Return the [x, y] coordinate for the center point of the cell that contains the specified text.  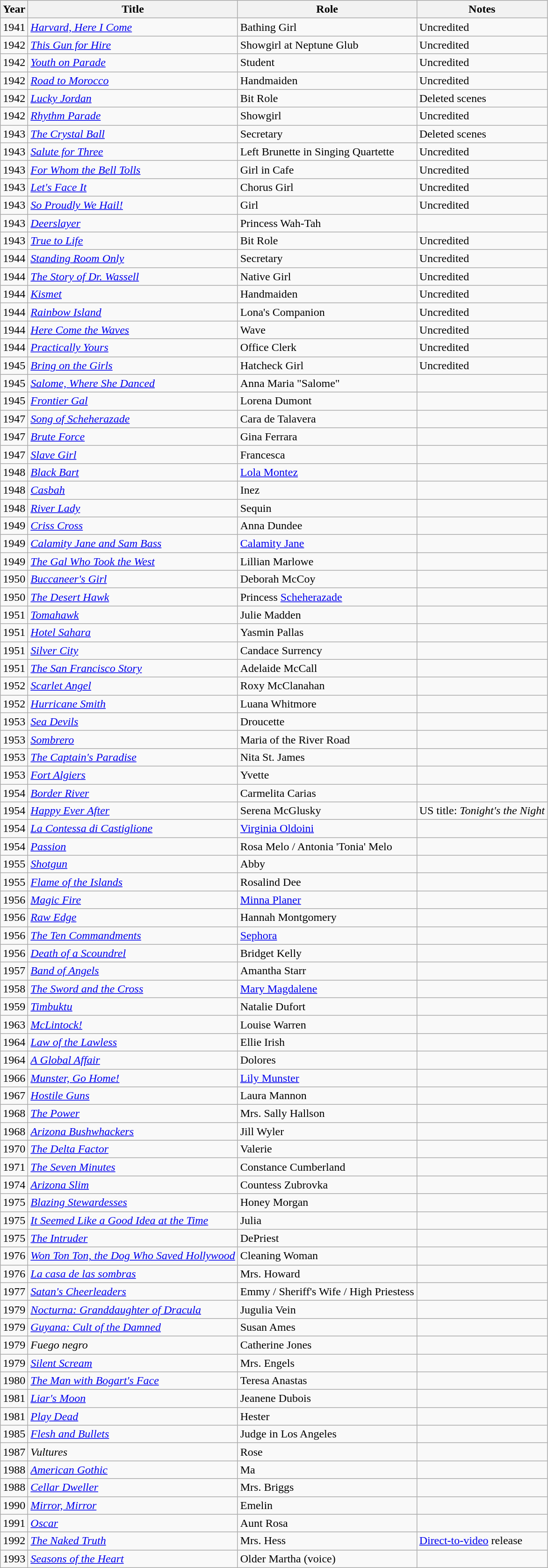
Brute Force [133, 437]
Bridget Kelly [327, 953]
Hotel Sahara [133, 633]
Rose [327, 1452]
DePriest [327, 1238]
Frontier Gal [133, 401]
Lily Munster [327, 1078]
US title: Tonight's the Night [482, 811]
Inez [327, 490]
For Whom the Bell Tolls [133, 169]
Black Bart [133, 472]
Bring on the Girls [133, 365]
Older Martha (voice) [327, 1559]
Minna Planer [327, 900]
Left Brunette in Singing Quartette [327, 152]
Rainbow Island [133, 312]
Blazing Stewardesses [133, 1203]
Ellie Irish [327, 1042]
Buccaneer's Girl [133, 579]
Abby [327, 864]
Won Ton Ton, the Dog Who Saved Hollywood [133, 1256]
True to Life [133, 241]
1980 [14, 1381]
Band of Angels [133, 971]
Practically Yours [133, 348]
Year [14, 9]
Guyana: Cult of the Damned [133, 1327]
Ma [327, 1470]
Mrs. Sally Hallson [327, 1114]
Calamity Jane [327, 544]
Maria of the River Road [327, 739]
Cellar Dweller [133, 1488]
1993 [14, 1559]
Lona's Companion [327, 312]
Yvette [327, 775]
Jugulia Vein [327, 1309]
The Power [133, 1114]
Jill Wyler [327, 1131]
Susan Ames [327, 1327]
Munster, Go Home! [133, 1078]
River Lady [133, 508]
Sombrero [133, 739]
It Seemed Like a Good Idea at the Time [133, 1220]
Mrs. Engels [327, 1363]
Sequin [327, 508]
Natalie Dufort [327, 1006]
Mrs. Howard [327, 1274]
The Crystal Ball [133, 134]
Salome, Where She Danced [133, 383]
La Contessa di Castiglione [133, 829]
Arizona Slim [133, 1185]
Shotgun [133, 864]
Direct-to-video release [482, 1541]
Song of Scheherazade [133, 419]
Valerie [327, 1149]
Dolores [327, 1060]
Constance Cumberland [327, 1167]
Nocturna: Granddaughter of Dracula [133, 1309]
This Gun for Hire [133, 45]
Rosa Melo / Antonia 'Tonia' Melo [327, 846]
Hester [327, 1416]
1958 [14, 989]
Kismet [133, 294]
Roxy McClanahan [327, 686]
Deerslayer [133, 223]
Aunt Rosa [327, 1523]
Sephora [327, 935]
Harvard, Here I Come [133, 27]
Droucette [327, 722]
Jeanene Dubois [327, 1399]
Mrs. Hess [327, 1541]
Judge in Los Angeles [327, 1434]
Emelin [327, 1505]
Arizona Bushwhackers [133, 1131]
1970 [14, 1149]
Scarlet Angel [133, 686]
Girl [327, 205]
Yasmin Pallas [327, 633]
Francesca [327, 454]
Honey Morgan [327, 1203]
Serena McGlusky [327, 811]
The Desert Hawk [133, 597]
Hostile Guns [133, 1096]
Deborah McCoy [327, 579]
Flesh and Bullets [133, 1434]
1974 [14, 1185]
1941 [14, 27]
1987 [14, 1452]
Julie Madden [327, 615]
Raw Edge [133, 918]
The Story of Dr. Wassell [133, 277]
The Man with Bogart's Face [133, 1381]
So Proudly We Hail! [133, 205]
Satan's Cheerleaders [133, 1291]
Princess Scheherazade [327, 597]
Fuego negro [133, 1345]
Slave Girl [133, 454]
Silver City [133, 650]
Death of a Scoundrel [133, 953]
Mrs. Briggs [327, 1488]
Chorus Girl [327, 187]
Liar's Moon [133, 1399]
La casa de las sombras [133, 1274]
Showgirl [327, 116]
Border River [133, 793]
Here Come the Waves [133, 330]
Road to Morocco [133, 80]
The Delta Factor [133, 1149]
Happy Ever After [133, 811]
Mirror, Mirror [133, 1505]
Emmy / Sheriff's Wife / High Priestess [327, 1291]
Passion [133, 846]
1991 [14, 1523]
The San Francisco Story [133, 668]
Nita St. James [327, 757]
Lucky Jordan [133, 98]
American Gothic [133, 1470]
Lorena Dumont [327, 401]
Play Dead [133, 1416]
The Captain's Paradise [133, 757]
Office Clerk [327, 348]
Showgirl at Neptune Glub [327, 45]
Fort Algiers [133, 775]
1990 [14, 1505]
1992 [14, 1541]
Rhythm Parade [133, 116]
The Sword and the Cross [133, 989]
Hatcheck Girl [327, 365]
Teresa Anastas [327, 1381]
Bathing Girl [327, 27]
Let's Face It [133, 187]
Silent Scream [133, 1363]
Anna Maria "Salome" [327, 383]
Youth on Parade [133, 63]
Hannah Montgomery [327, 918]
Gina Ferrara [327, 437]
Calamity Jane and Sam Bass [133, 544]
Cleaning Woman [327, 1256]
Laura Mannon [327, 1096]
Lillian Marlowe [327, 562]
Mary Magdalene [327, 989]
Catherine Jones [327, 1345]
Carmelita Carias [327, 793]
Role [327, 9]
The Naked Truth [133, 1541]
Princess Wah-Tah [327, 223]
Julia [327, 1220]
Countess Zubrovka [327, 1185]
Rosalind Dee [327, 882]
Student [327, 63]
1977 [14, 1291]
The Seven Minutes [133, 1167]
Louise Warren [327, 1024]
Hurricane Smith [133, 704]
The Intruder [133, 1238]
A Global Affair [133, 1060]
1966 [14, 1078]
1957 [14, 971]
Lola Montez [327, 472]
1963 [14, 1024]
Flame of the Islands [133, 882]
Amantha Starr [327, 971]
Salute for Three [133, 152]
Notes [482, 9]
Tomahawk [133, 615]
Native Girl [327, 277]
Title [133, 9]
Standing Room Only [133, 259]
McLintock! [133, 1024]
1985 [14, 1434]
Cara de Talavera [327, 419]
Criss Cross [133, 526]
The Gal Who Took the West [133, 562]
Magic Fire [133, 900]
Law of the Lawless [133, 1042]
1967 [14, 1096]
Anna Dundee [327, 526]
Vultures [133, 1452]
Sea Devils [133, 722]
The Ten Commandments [133, 935]
Candace Surrency [327, 650]
Oscar [133, 1523]
Casbah [133, 490]
Timbuktu [133, 1006]
1959 [14, 1006]
Wave [327, 330]
Adelaide McCall [327, 668]
Virginia Oldoini [327, 829]
Seasons of the Heart [133, 1559]
1971 [14, 1167]
Luana Whitmore [327, 704]
Girl in Cafe [327, 169]
